Identify which cell holds the provided text, then report its [x, y] central coordinate. 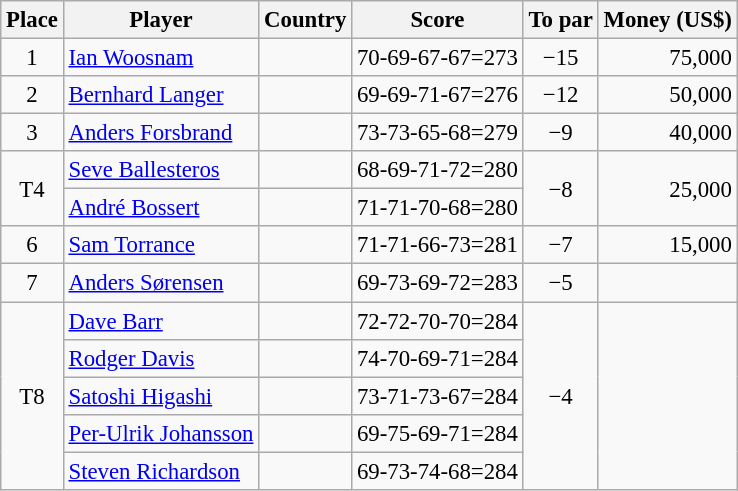
Satoshi Higashi [161, 396]
Sam Torrance [161, 245]
25,000 [668, 188]
Place [32, 20]
6 [32, 245]
Ian Woosnam [161, 58]
Per-Ulrik Johansson [161, 433]
Money (US$) [668, 20]
−15 [560, 58]
−4 [560, 396]
70-69-67-67=273 [438, 58]
71-71-70-68=280 [438, 208]
Dave Barr [161, 321]
73-73-65-68=279 [438, 133]
Anders Sørensen [161, 283]
Score [438, 20]
75,000 [668, 58]
72-72-70-70=284 [438, 321]
69-73-74-68=284 [438, 471]
To par [560, 20]
69-69-71-67=276 [438, 95]
69-75-69-71=284 [438, 433]
T4 [32, 188]
−7 [560, 245]
Rodger Davis [161, 358]
Anders Forsbrand [161, 133]
−5 [560, 283]
Player [161, 20]
50,000 [668, 95]
−8 [560, 188]
1 [32, 58]
74-70-69-71=284 [438, 358]
Seve Ballesteros [161, 170]
15,000 [668, 245]
Bernhard Langer [161, 95]
3 [32, 133]
Country [306, 20]
2 [32, 95]
68-69-71-72=280 [438, 170]
André Bossert [161, 208]
71-71-66-73=281 [438, 245]
−9 [560, 133]
40,000 [668, 133]
73-71-73-67=284 [438, 396]
−12 [560, 95]
Steven Richardson [161, 471]
7 [32, 283]
T8 [32, 396]
69-73-69-72=283 [438, 283]
